Scan for the cell matching the given text and deliver its [X, Y] coordinate at center. 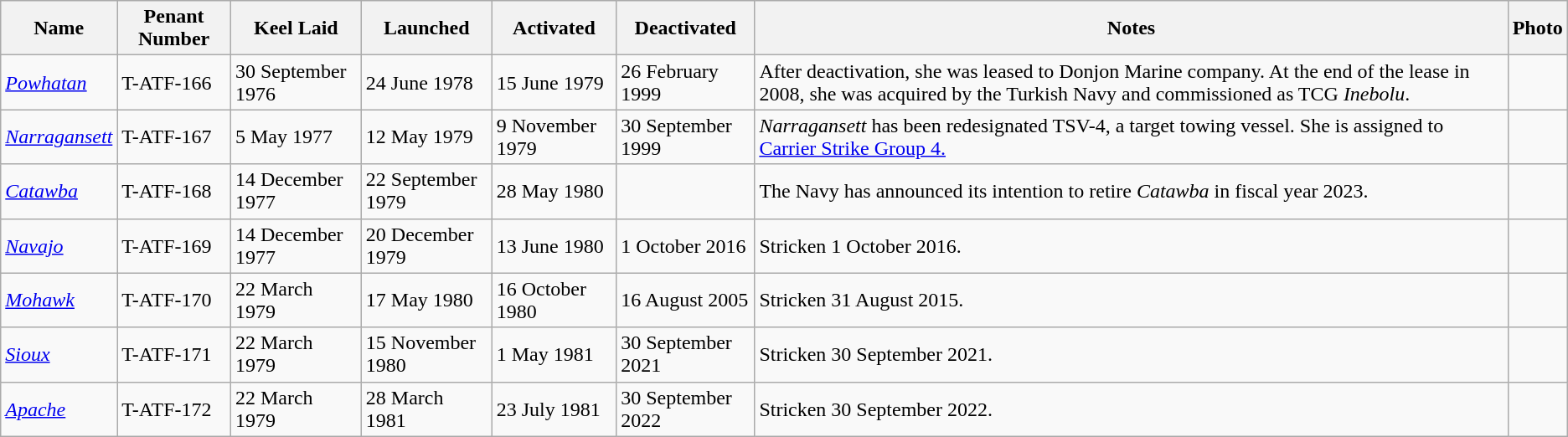
1 May 1981 [554, 355]
Narragansett has been redesignated TSV-4, a target towing vessel. She is assigned to Carrier Strike Group 4. [1131, 137]
24 June 1978 [426, 82]
Mohawk [59, 300]
Notes [1131, 28]
30 September 1976 [296, 82]
16 August 2005 [685, 300]
17 May 1980 [426, 300]
28 March 1981 [426, 409]
Penant Number [174, 28]
T-ATF-172 [174, 409]
Stricken 30 September 2022. [1131, 409]
Powhatan [59, 82]
9 November 1979 [554, 137]
12 May 1979 [426, 137]
13 June 1980 [554, 246]
28 May 1980 [554, 191]
15 November 1980 [426, 355]
5 May 1977 [296, 137]
30 September 1999 [685, 137]
Activated [554, 28]
Sioux [59, 355]
Keel Laid [296, 28]
Launched [426, 28]
15 June 1979 [554, 82]
Stricken 1 October 2016. [1131, 246]
16 October 1980 [554, 300]
Stricken 31 August 2015. [1131, 300]
26 February 1999 [685, 82]
The Navy has announced its intention to retire Catawba in fiscal year 2023. [1131, 191]
Apache [59, 409]
Narragansett [59, 137]
Deactivated [685, 28]
Name [59, 28]
Navajo [59, 246]
T-ATF-171 [174, 355]
30 September 2021 [685, 355]
T-ATF-169 [174, 246]
Stricken 30 September 2021. [1131, 355]
30 September 2022 [685, 409]
23 July 1981 [554, 409]
T-ATF-166 [174, 82]
T-ATF-170 [174, 300]
1 October 2016 [685, 246]
Photo [1538, 28]
T-ATF-168 [174, 191]
22 September 1979 [426, 191]
T-ATF-167 [174, 137]
20 December 1979 [426, 246]
Catawba [59, 191]
